Determine the [x, y] coordinate at the center of the cell enclosing the given text.  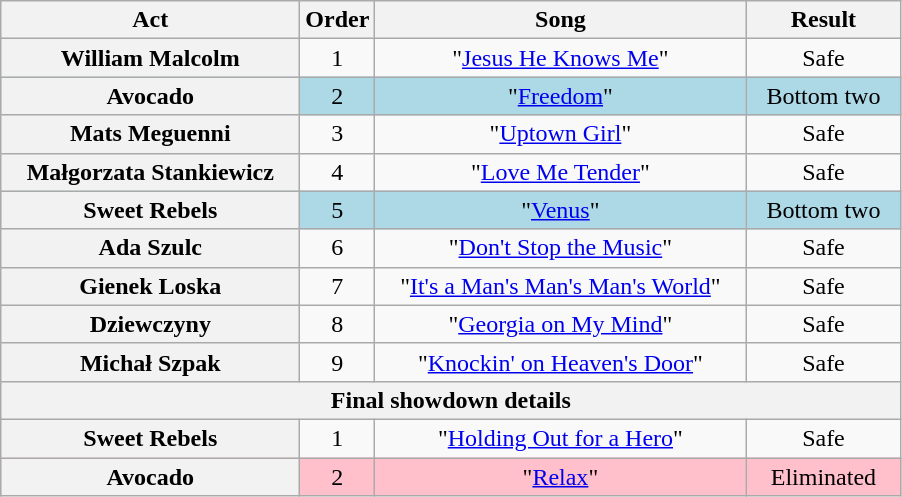
6 [338, 248]
"Uptown Girl" [560, 134]
Final showdown details [451, 400]
5 [338, 210]
"Jesus He Knows Me" [560, 58]
"Love Me Tender" [560, 172]
3 [338, 134]
Dziewczyny [150, 324]
Michał Szpak [150, 362]
Małgorzata Stankiewicz [150, 172]
Eliminated [824, 477]
"Holding Out for a Hero" [560, 438]
Result [824, 20]
"Knockin' on Heaven's Door" [560, 362]
8 [338, 324]
Song [560, 20]
"It's a Man's Man's Man's World" [560, 286]
"Freedom" [560, 96]
"Venus" [560, 210]
Ada Szulc [150, 248]
4 [338, 172]
"Don't Stop the Music" [560, 248]
William Malcolm [150, 58]
Mats Meguenni [150, 134]
Order [338, 20]
"Relax" [560, 477]
Gienek Loska [150, 286]
Act [150, 20]
9 [338, 362]
"Georgia on My Mind" [560, 324]
7 [338, 286]
